Find where the given text appears and provide that cell's center as [x, y] coordinate. 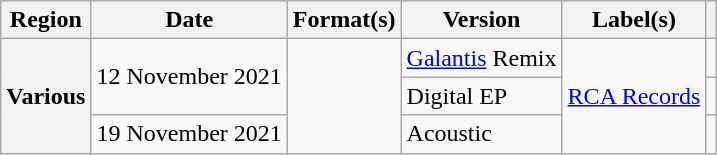
19 November 2021 [189, 134]
Label(s) [634, 20]
Version [482, 20]
Various [46, 96]
Date [189, 20]
RCA Records [634, 96]
Acoustic [482, 134]
Region [46, 20]
12 November 2021 [189, 77]
Digital EP [482, 96]
Galantis Remix [482, 58]
Format(s) [344, 20]
